Identify which cell holds the provided text, then report its [x, y] central coordinate. 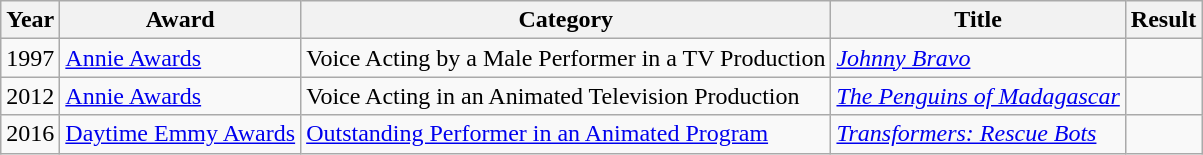
Daytime Emmy Awards [180, 134]
Outstanding Performer in an Animated Program [566, 134]
1997 [30, 58]
2012 [30, 96]
Category [566, 20]
The Penguins of Madagascar [978, 96]
Title [978, 20]
Voice Acting by a Male Performer in a TV Production [566, 58]
Voice Acting in an Animated Television Production [566, 96]
2016 [30, 134]
Johnny Bravo [978, 58]
Award [180, 20]
Transformers: Rescue Bots [978, 134]
Year [30, 20]
Result [1163, 20]
